Find where the given text appears and provide that cell's center as [x, y] coordinate. 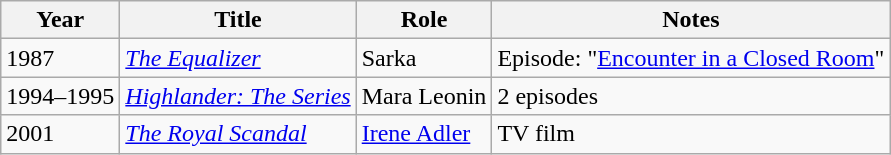
Irene Adler [424, 134]
2001 [60, 134]
Title [238, 20]
The Equalizer [238, 58]
TV film [691, 134]
Episode: "Encounter in a Closed Room" [691, 58]
1987 [60, 58]
2 episodes [691, 96]
Year [60, 20]
The Royal Scandal [238, 134]
Notes [691, 20]
Sarka [424, 58]
Highlander: The Series [238, 96]
Role [424, 20]
1994–1995 [60, 96]
Mara Leonin [424, 96]
